Detect which cell encompasses the target text, then output its [X, Y] center coordinate. 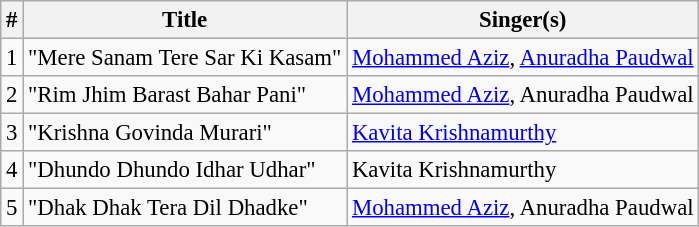
"Krishna Govinda Murari" [185, 133]
"Mere Sanam Tere Sar Ki Kasam" [185, 58]
1 [12, 58]
4 [12, 170]
"Rim Jhim Barast Bahar Pani" [185, 95]
2 [12, 95]
5 [12, 208]
"Dhak Dhak Tera Dil Dhadke" [185, 208]
3 [12, 133]
Title [185, 20]
Singer(s) [523, 20]
"Dhundo Dhundo Idhar Udhar" [185, 170]
# [12, 20]
